Scan for the cell matching the given text and deliver its [x, y] coordinate at center. 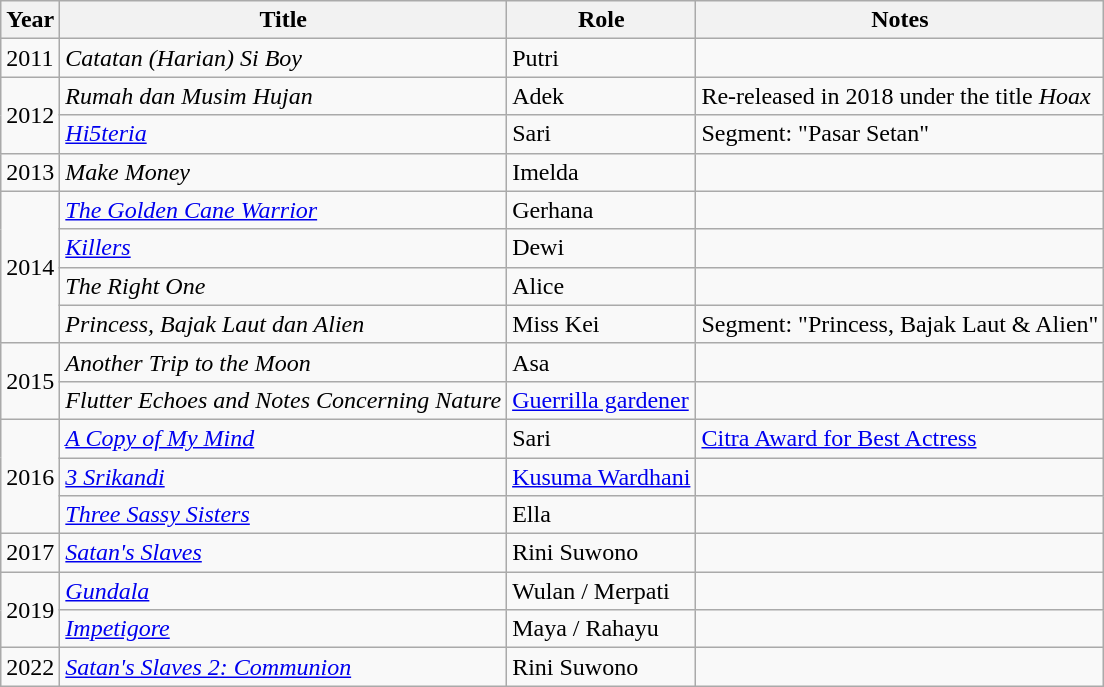
2022 [30, 667]
2016 [30, 476]
2013 [30, 172]
Re-released in 2018 under the title Hoax [900, 96]
2019 [30, 610]
Gundala [284, 591]
Adek [602, 96]
Asa [602, 362]
The Golden Cane Warrior [284, 210]
A Copy of My Mind [284, 438]
Ella [602, 515]
Guerrilla gardener [602, 400]
Another Trip to the Moon [284, 362]
2014 [30, 267]
Title [284, 20]
Citra Award for Best Actress [900, 438]
Imelda [602, 172]
Killers [284, 248]
Flutter Echoes and Notes Concerning Nature [284, 400]
Dewi [602, 248]
Segment: "Princess, Bajak Laut & Alien" [900, 324]
Putri [602, 58]
The Right One [284, 286]
2015 [30, 381]
Catatan (Harian) Si Boy [284, 58]
Maya / Rahayu [602, 629]
Satan's Slaves 2: Communion [284, 667]
Satan's Slaves [284, 553]
Miss Kei [602, 324]
Wulan / Merpati [602, 591]
Notes [900, 20]
Segment: "Pasar Setan" [900, 134]
Role [602, 20]
Kusuma Wardhani [602, 477]
Year [30, 20]
2012 [30, 115]
2017 [30, 553]
Princess, Bajak Laut dan Alien [284, 324]
3 Srikandi [284, 477]
Impetigore [284, 629]
Hi5teria [284, 134]
Gerhana [602, 210]
2011 [30, 58]
Rumah dan Musim Hujan [284, 96]
Three Sassy Sisters [284, 515]
Make Money [284, 172]
Alice [602, 286]
